Scan for the cell matching the given text and deliver its (X, Y) coordinate at center. 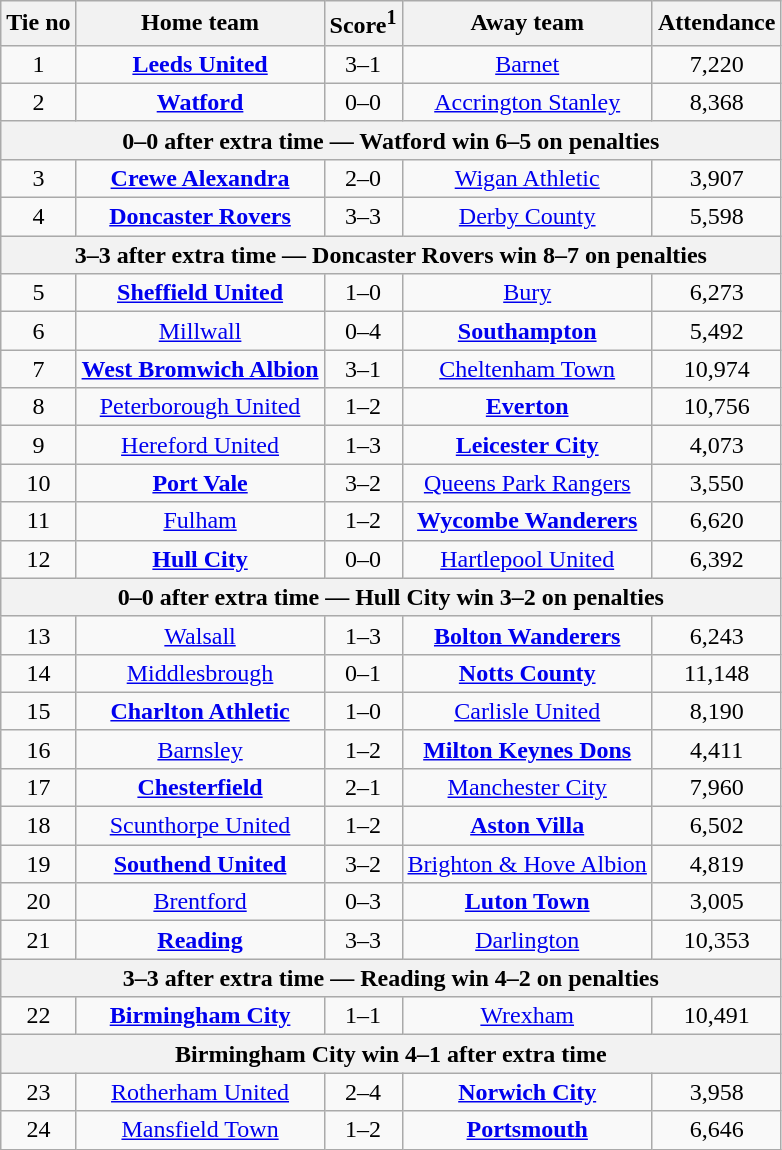
2–1 (363, 787)
6,243 (716, 635)
Scunthorpe United (200, 826)
Southampton (527, 331)
8,190 (716, 711)
Milton Keynes Dons (527, 749)
6,392 (716, 559)
Queens Park Rangers (527, 483)
7,960 (716, 787)
7 (38, 369)
8,368 (716, 102)
5,598 (716, 217)
2–4 (363, 1092)
Portsmouth (527, 1130)
Reading (200, 940)
Bury (527, 293)
13 (38, 635)
4 (38, 217)
Fulham (200, 521)
Luton Town (527, 902)
Home team (200, 24)
Brentford (200, 902)
5 (38, 293)
3,907 (716, 178)
Carlisle United (527, 711)
10,491 (716, 1016)
15 (38, 711)
Peterborough United (200, 407)
4,819 (716, 864)
3 (38, 178)
21 (38, 940)
Birmingham City (200, 1016)
Accrington Stanley (527, 102)
Norwich City (527, 1092)
7,220 (716, 64)
11 (38, 521)
6,620 (716, 521)
10 (38, 483)
Southend United (200, 864)
4,411 (716, 749)
Tie no (38, 24)
Chesterfield (200, 787)
2–0 (363, 178)
10,974 (716, 369)
Attendance (716, 24)
11,148 (716, 673)
10,756 (716, 407)
24 (38, 1130)
3,005 (716, 902)
0–1 (363, 673)
0–4 (363, 331)
Derby County (527, 217)
West Bromwich Albion (200, 369)
0–3 (363, 902)
Leicester City (527, 445)
Notts County (527, 673)
Aston Villa (527, 826)
23 (38, 1092)
10,353 (716, 940)
Score1 (363, 24)
2 (38, 102)
3–3 after extra time — Doncaster Rovers win 8–7 on penalties (391, 255)
3,958 (716, 1092)
Bolton Wanderers (527, 635)
Rotherham United (200, 1092)
Leeds United (200, 64)
6,502 (716, 826)
3–3 after extra time — Reading win 4–2 on penalties (391, 978)
Hereford United (200, 445)
Crewe Alexandra (200, 178)
Barnet (527, 64)
Doncaster Rovers (200, 217)
Walsall (200, 635)
3,550 (716, 483)
18 (38, 826)
Wycombe Wanderers (527, 521)
Wrexham (527, 1016)
Charlton Athletic (200, 711)
17 (38, 787)
12 (38, 559)
Port Vale (200, 483)
Hull City (200, 559)
8 (38, 407)
Birmingham City win 4–1 after extra time (391, 1054)
22 (38, 1016)
20 (38, 902)
6,646 (716, 1130)
4,073 (716, 445)
Brighton & Hove Albion (527, 864)
Cheltenham Town (527, 369)
14 (38, 673)
Watford (200, 102)
Millwall (200, 331)
1–1 (363, 1016)
Everton (527, 407)
0–0 after extra time — Watford win 6–5 on penalties (391, 140)
16 (38, 749)
Darlington (527, 940)
6 (38, 331)
19 (38, 864)
Hartlepool United (527, 559)
5,492 (716, 331)
Away team (527, 24)
Middlesbrough (200, 673)
Mansfield Town (200, 1130)
0–0 after extra time — Hull City win 3–2 on penalties (391, 597)
Barnsley (200, 749)
Wigan Athletic (527, 178)
6,273 (716, 293)
Sheffield United (200, 293)
1 (38, 64)
9 (38, 445)
Manchester City (527, 787)
